From the cell containing the given text, extract its center point as [x, y] coordinate. 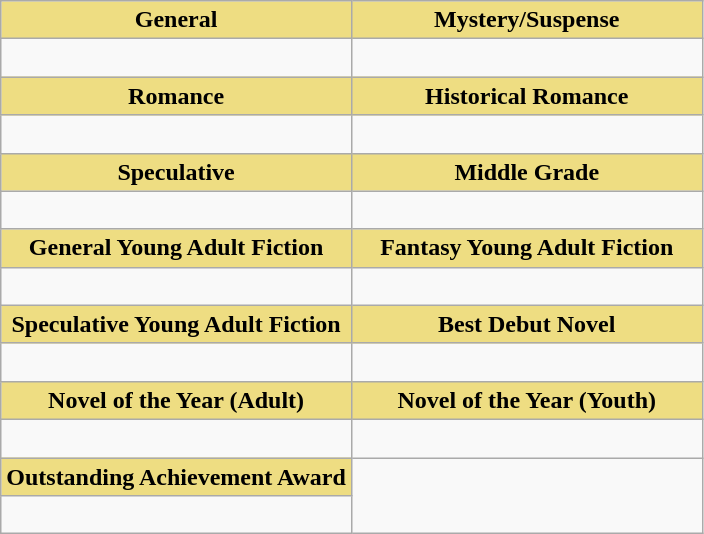
General Young Adult Fiction [176, 248]
Middle Grade [526, 172]
Historical Romance [526, 96]
Fantasy Young Adult Fiction [526, 248]
General [176, 20]
Best Debut Novel [526, 324]
Novel of the Year (Adult) [176, 400]
Novel of the Year (Youth) [526, 400]
Speculative Young Adult Fiction [176, 324]
Outstanding Achievement Award [176, 477]
Mystery/Suspense [526, 20]
Speculative [176, 172]
Romance [176, 96]
